Scan for the cell matching the given text and deliver its [X, Y] coordinate at center. 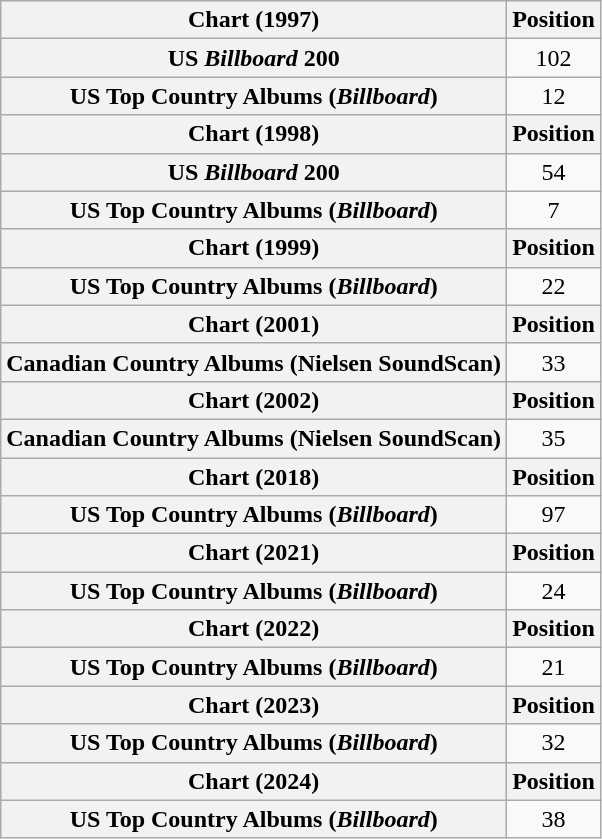
Chart (2024) [254, 781]
Chart (1998) [254, 134]
Chart (2021) [254, 553]
97 [554, 515]
Chart (1997) [254, 20]
33 [554, 362]
12 [554, 96]
35 [554, 438]
38 [554, 819]
24 [554, 591]
102 [554, 58]
Chart (2018) [254, 477]
Chart (2023) [254, 705]
Chart (2002) [254, 400]
Chart (1999) [254, 248]
54 [554, 172]
21 [554, 667]
32 [554, 743]
Chart (2022) [254, 629]
7 [554, 210]
Chart (2001) [254, 324]
22 [554, 286]
